Return [x, y] of the center of cell containing provided text 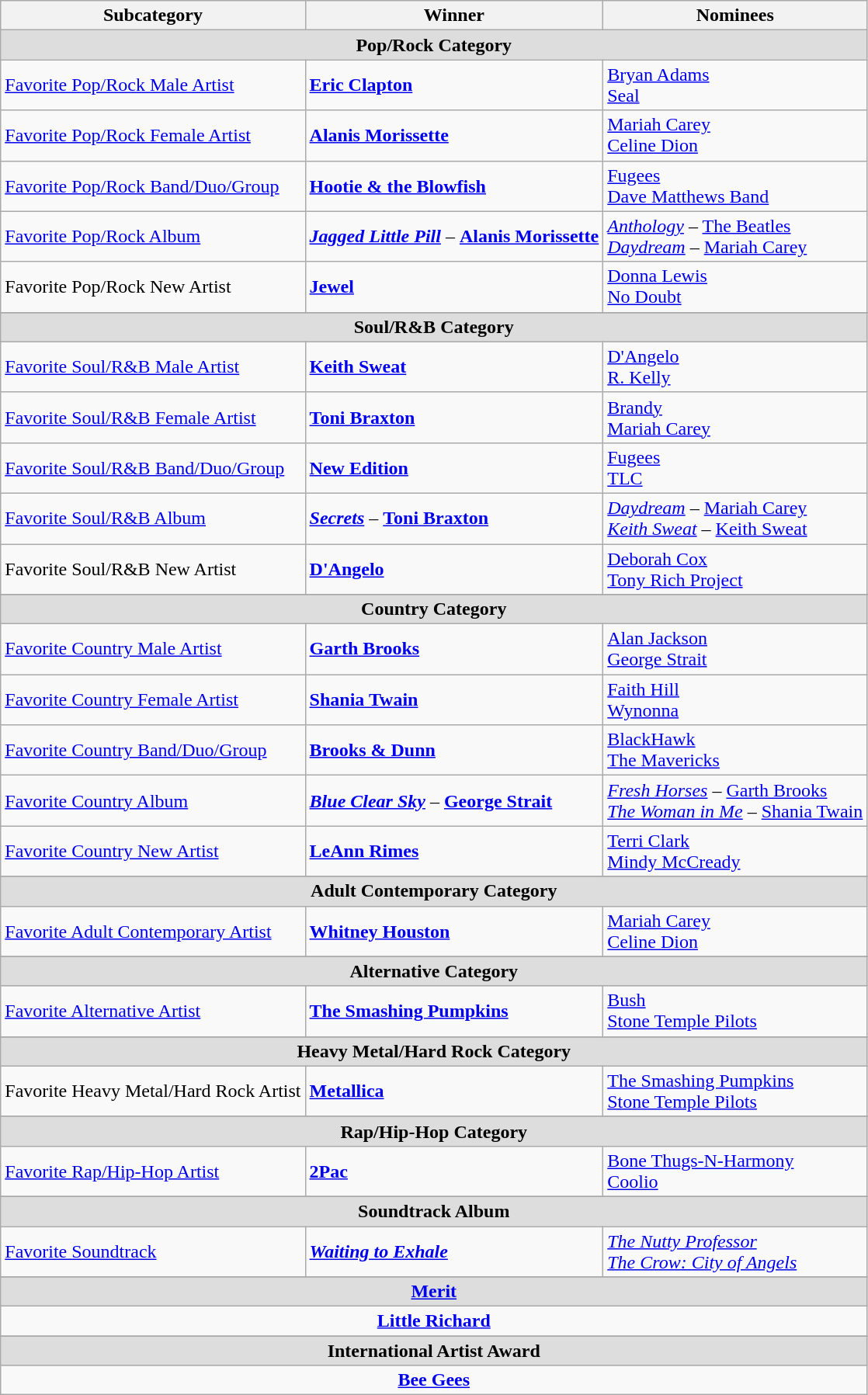
Keith Sweat [454, 366]
Toni Braxton [454, 418]
Fresh Horses – Garth Brooks The Woman in Me – Shania Twain [735, 801]
Favorite Adult Contemporary Artist [153, 932]
The Smashing Pumpkins [454, 1011]
Bush Stone Temple Pilots [735, 1011]
Favorite Country Female Artist [153, 700]
Faith Hill Wynonna [735, 700]
Winner [454, 16]
Merit [434, 1292]
Brooks & Dunn [454, 750]
Shania Twain [454, 700]
Daydream – Mariah Carey Keith Sweat – Keith Sweat [735, 519]
Favorite Rap/Hip-Hop Artist [153, 1171]
LeAnn Rimes [454, 851]
Alanis Morissette [454, 135]
D'Angelo [454, 568]
Favorite Pop/Rock Female Artist [153, 135]
Favorite Country Album [153, 801]
Nominees [735, 16]
Rap/Hip-Hop Category [434, 1131]
Jewel [454, 287]
The Smashing Pumpkins Stone Temple Pilots [735, 1091]
Bee Gees [434, 1380]
Donna Lewis No Doubt [735, 287]
BlackHawk The Mavericks [735, 750]
Favorite Country Band/Duo/Group [153, 750]
Favorite Soul/R&B Male Artist [153, 366]
Alan Jackson George Strait [735, 649]
Metallica [454, 1091]
Favorite Alternative Artist [153, 1011]
Favorite Soul/R&B Band/Duo/Group [153, 467]
Favorite Heavy Metal/Hard Rock Artist [153, 1091]
Favorite Soul/R&B Female Artist [153, 418]
The Nutty ProfessorThe Crow: City of Angels [735, 1251]
Favorite Soundtrack [153, 1251]
Favorite Country New Artist [153, 851]
Alternative Category [434, 971]
Fugees Dave Matthews Band [735, 186]
Little Richard [434, 1321]
Secrets – Toni Braxton [454, 519]
Heavy Metal/Hard Rock Category [434, 1051]
Anthology – The Beatles Daydream – Mariah Carey [735, 236]
Blue Clear Sky – George Strait [454, 801]
Deborah Cox Tony Rich Project [735, 568]
Garth Brooks [454, 649]
Eric Clapton [454, 85]
New Edition [454, 467]
Favorite Pop/Rock Album [153, 236]
Country Category [434, 609]
Adult Contemporary Category [434, 891]
Soul/R&B Category [434, 327]
Bryan Adams Seal [735, 85]
Soundtrack Album [434, 1211]
International Artist Award [434, 1351]
Bone Thugs-N-Harmony Coolio [735, 1171]
Favorite Pop/Rock New Artist [153, 287]
Jagged Little Pill – Alanis Morissette [454, 236]
Favorite Soul/R&B Album [153, 519]
Waiting to Exhale [454, 1251]
Favorite Country Male Artist [153, 649]
Hootie & the Blowfish [454, 186]
2Pac [454, 1171]
Subcategory [153, 16]
Fugees TLC [735, 467]
Terri Clark Mindy McCready [735, 851]
D'Angelo R. Kelly [735, 366]
Favorite Soul/R&B New Artist [153, 568]
Pop/Rock Category [434, 45]
Whitney Houston [454, 932]
Favorite Pop/Rock Band/Duo/Group [153, 186]
Brandy Mariah Carey [735, 418]
Favorite Pop/Rock Male Artist [153, 85]
